Scan for the cell matching the given text and deliver its [X, Y] coordinate at center. 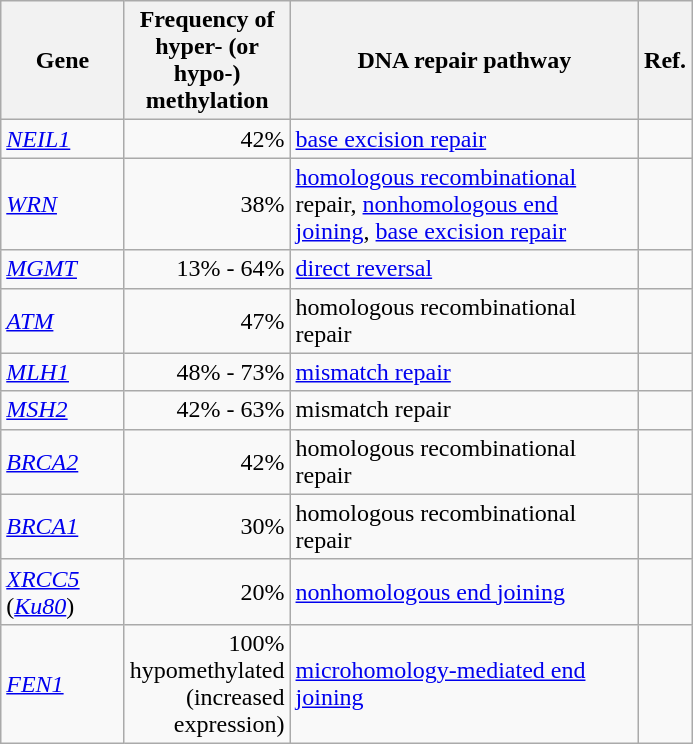
Gene [63, 60]
BRCA1 [63, 526]
Ref. [666, 60]
13% - 64% [207, 269]
BRCA2 [63, 462]
30% [207, 526]
47% [207, 320]
48% - 73% [207, 372]
42% - 63% [207, 410]
base excision repair [464, 139]
MLH1 [63, 372]
NEIL1 [63, 139]
WRN [63, 204]
nonhomologous end joining [464, 592]
FEN1 [63, 684]
DNA repair pathway [464, 60]
microhomology-mediated end joining [464, 684]
homologous recombinational repair, nonhomologous end joining, base excision repair [464, 204]
XRCC5 (Ku80) [63, 592]
100% hypomethylated (increased expression) [207, 684]
20% [207, 592]
direct reversal [464, 269]
ATM [63, 320]
MGMT [63, 269]
MSH2 [63, 410]
Frequency of hyper- (or hypo-) methylation [207, 60]
38% [207, 204]
